Return the [X, Y] coordinate for the center point of the cell that contains the specified text.  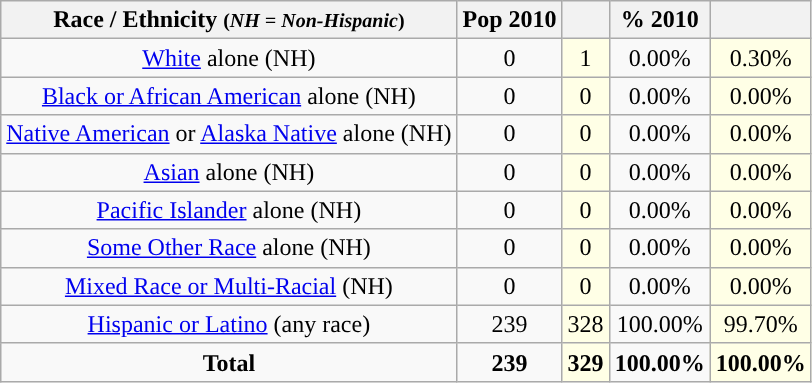
1 [586, 58]
Black or African American alone (NH) [229, 96]
Hispanic or Latino (any race) [229, 324]
Total [229, 362]
Pop 2010 [510, 20]
328 [586, 324]
Some Other Race alone (NH) [229, 248]
% 2010 [660, 20]
Mixed Race or Multi-Racial (NH) [229, 286]
White alone (NH) [229, 58]
329 [586, 362]
Asian alone (NH) [229, 172]
0.30% [760, 58]
Native American or Alaska Native alone (NH) [229, 134]
99.70% [760, 324]
Race / Ethnicity (NH = Non-Hispanic) [229, 20]
Pacific Islander alone (NH) [229, 210]
